Capture the cell that displays the provided text and extract its [x, y] central coordinate. 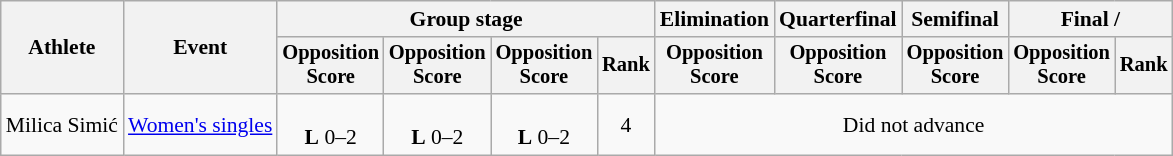
Elimination [714, 19]
Group stage [466, 19]
Women's singles [200, 124]
4 [626, 124]
Did not advance [914, 124]
Semifinal [956, 19]
Final / [1090, 19]
Athlete [62, 48]
Event [200, 48]
Quarterfinal [838, 19]
Milica Simić [62, 124]
